From the cell containing the given text, extract its center point as [X, Y] coordinate. 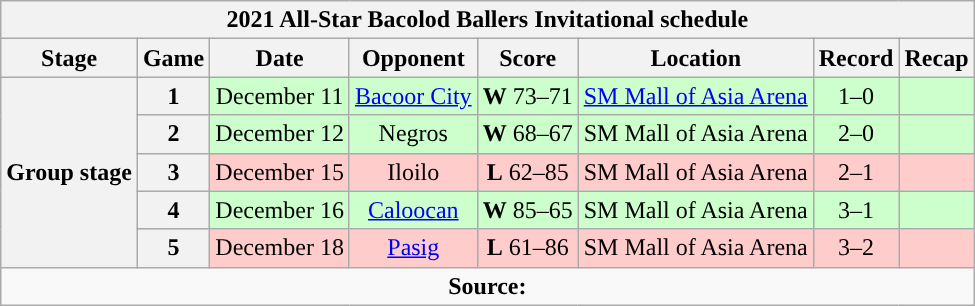
December 12 [280, 134]
2–0 [856, 134]
Stage [70, 58]
December 18 [280, 248]
3–1 [856, 210]
December 11 [280, 96]
5 [173, 248]
L 62–85 [528, 172]
Score [528, 58]
Recap [936, 58]
December 15 [280, 172]
W 68–67 [528, 134]
Source: [488, 286]
2021 All-Star Bacolod Ballers Invitational schedule [488, 20]
4 [173, 210]
Game [173, 58]
Group stage [70, 172]
W 85–65 [528, 210]
2 [173, 134]
L 61–86 [528, 248]
Caloocan [413, 210]
Date [280, 58]
Location [696, 58]
W 73–71 [528, 96]
1 [173, 96]
Iloilo [413, 172]
December 16 [280, 210]
1–0 [856, 96]
Negros [413, 134]
Opponent [413, 58]
Bacoor City [413, 96]
Pasig [413, 248]
Record [856, 58]
2–1 [856, 172]
3–2 [856, 248]
3 [173, 172]
